Detect which cell encompasses the target text, then output its [x, y] center coordinate. 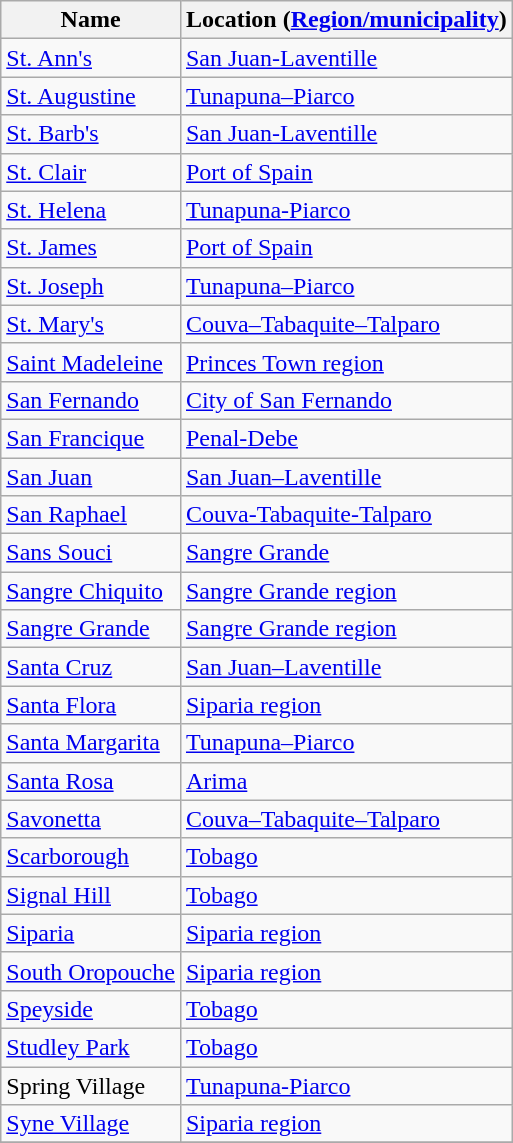
San Raphael [91, 515]
Speyside [91, 1009]
Santa Rosa [91, 781]
Name [91, 20]
Savonetta [91, 819]
City of San Fernando [346, 400]
St. Helena [91, 210]
Syne Village [91, 1124]
South Oropouche [91, 971]
St. James [91, 248]
Studley Park [91, 1047]
San Fernando [91, 400]
Scarborough [91, 857]
St. Ann's [91, 58]
Signal Hill [91, 895]
Sans Souci [91, 553]
St. Joseph [91, 286]
Penal-Debe [346, 438]
St. Clair [91, 172]
St. Barb's [91, 134]
San Juan [91, 477]
St. Augustine [91, 96]
Santa Cruz [91, 667]
San Francique [91, 438]
Siparia [91, 933]
Princes Town region [346, 362]
Arima [346, 781]
Sangre Chiquito [91, 591]
Location (Region/municipality) [346, 20]
Couva-Tabaquite-Talparo [346, 515]
St. Mary's [91, 324]
Spring Village [91, 1085]
Saint Madeleine [91, 362]
Santa Flora [91, 705]
Santa Margarita [91, 743]
